Output the [x, y] coordinate of the center of the cell containing the given text.  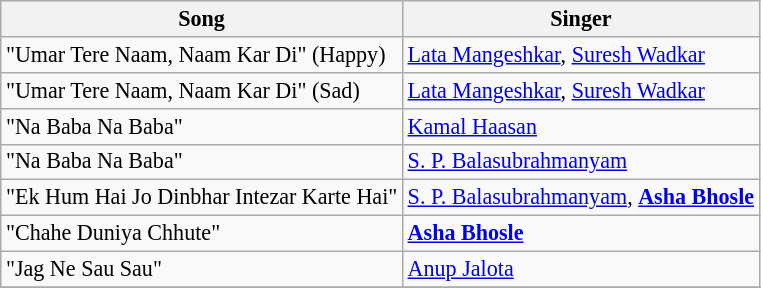
S. P. Balasubrahmanyam [580, 162]
"Jag Ne Sau Sau" [202, 269]
Anup Jalota [580, 269]
S. P. Balasubrahmanyam, Asha Bhosle [580, 198]
Kamal Haasan [580, 126]
"Umar Tere Naam, Naam Kar Di" (Sad) [202, 90]
Asha Bhosle [580, 233]
Singer [580, 18]
"Umar Tere Naam, Naam Kar Di" (Happy) [202, 54]
"Ek Hum Hai Jo Dinbhar Intezar Karte Hai" [202, 198]
"Chahe Duniya Chhute" [202, 233]
Song [202, 18]
